Extract the (x, y) coordinate from the center of the cell holding the provided text.  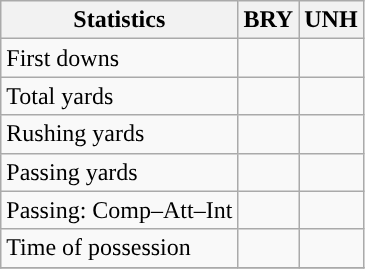
Total yards (120, 96)
Passing yards (120, 172)
BRY (268, 20)
Rushing yards (120, 134)
Statistics (120, 20)
First downs (120, 58)
Time of possession (120, 248)
UNH (331, 20)
Passing: Comp–Att–Int (120, 210)
